Return the [x, y] coordinate for the center point of the cell that contains the specified text.  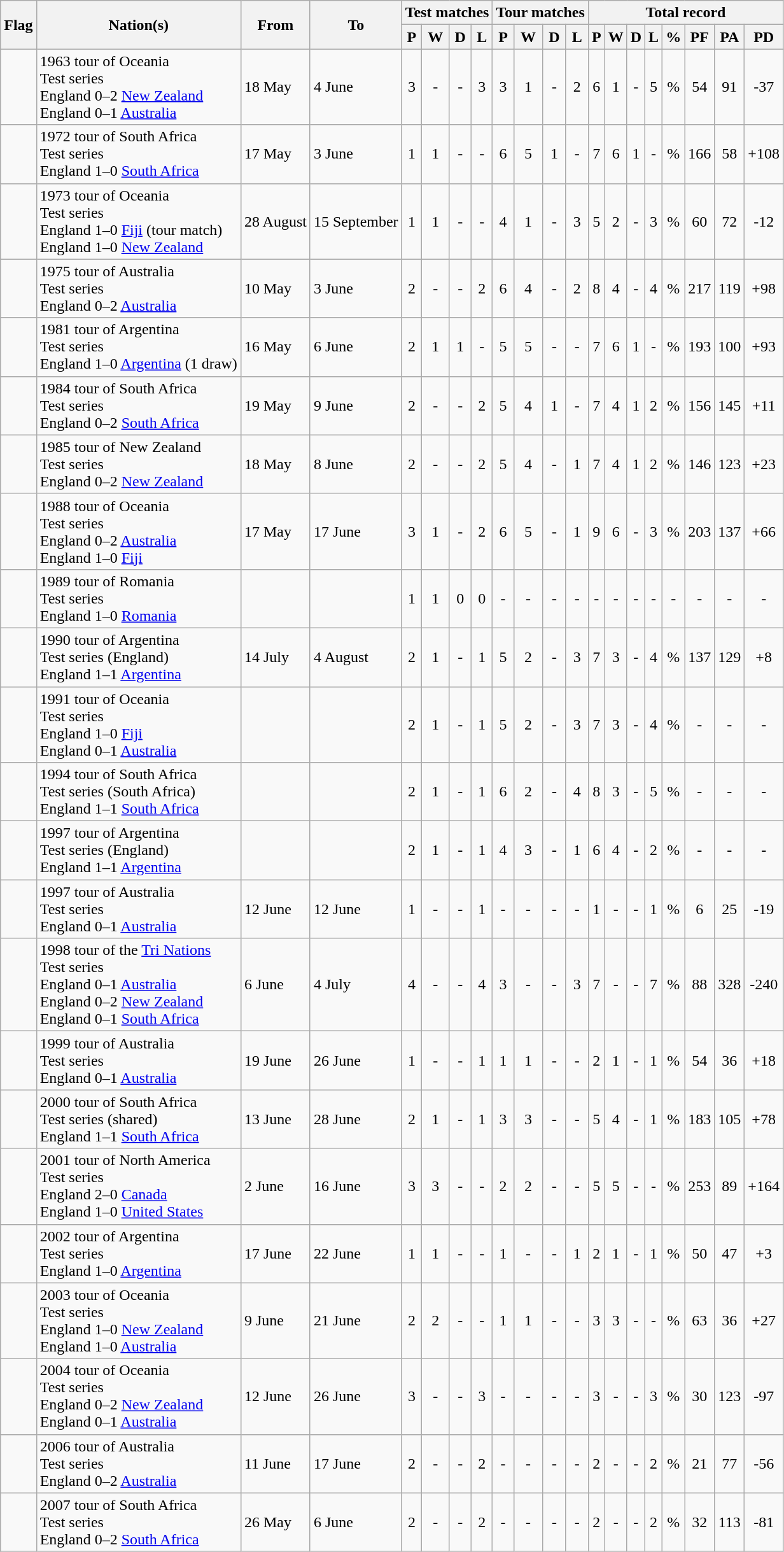
PF [700, 37]
1997 tour of Argentina Test series (England)England 1–1 Argentina [139, 850]
58 [729, 154]
-240 [764, 985]
21 June [356, 1320]
2007 tour of South Africa Test seriesEngland 0–2 South Africa [139, 1522]
1994 tour of South Africa Test series (South Africa)England 1–1 South Africa [139, 792]
-19 [764, 909]
Total record [685, 13]
+66 [764, 531]
22 June [356, 1253]
+98 [764, 288]
1988 tour of Oceania Test seriesEngland 0–2 Australia England 1–0 Fiji [139, 531]
203 [700, 531]
129 [729, 657]
60 [700, 222]
146 [700, 464]
2006 tour of Australia Test seriesEngland 0–2 Australia [139, 1464]
119 [729, 288]
14 July [275, 657]
15 September [356, 222]
253 [700, 1187]
89 [729, 1187]
21 [700, 1464]
105 [729, 1119]
2001 tour of North America Test seriesEngland 2–0 Canada England 1–0 United States [139, 1187]
2003 tour of Oceania Test seriesEngland 1–0 New Zealand England 1–0 Australia [139, 1320]
1963 tour of Oceania Test seriesEngland 0–2 New Zealand England 0–1 Australia [139, 87]
11 June [275, 1464]
193 [700, 347]
10 May [275, 288]
-37 [764, 87]
1972 tour of South Africa Test seriesEngland 1–0 South Africa [139, 154]
28 August [275, 222]
+108 [764, 154]
19 May [275, 406]
100 [729, 347]
+164 [764, 1187]
1984 tour of South Africa Test seriesEngland 0–2 South Africa [139, 406]
183 [700, 1119]
-81 [764, 1522]
+78 [764, 1119]
+18 [764, 1061]
77 [729, 1464]
9 [596, 531]
26 May [275, 1522]
PA [729, 37]
+3 [764, 1253]
156 [700, 406]
113 [729, 1522]
1985 tour of New Zealand Test seriesEngland 0–2 New Zealand [139, 464]
1997 tour of Australia Test seriesEngland 0–1 Australia [139, 909]
88 [700, 985]
1998 tour of the Tri Nations Test seriesEngland 0–1 Australia England 0–2 New Zealand England 0–1 South Africa [139, 985]
50 [700, 1253]
4 June [356, 87]
13 June [275, 1119]
2002 tour of Argentina Test seriesEngland 1–0 Argentina [139, 1253]
Flag [18, 25]
16 June [356, 1187]
1990 tour of Argentina Test series (England)England 1–1 Argentina [139, 657]
32 [700, 1522]
28 June [356, 1119]
145 [729, 406]
+27 [764, 1320]
Tour matches [540, 13]
91 [729, 87]
16 May [275, 347]
1989 tour of Romania Test seriesEngland 1–0 Romania [139, 598]
47 [729, 1253]
2 June [275, 1187]
-97 [764, 1397]
4 July [356, 985]
1999 tour of Australia Test seriesEngland 0–1 Australia [139, 1061]
328 [729, 985]
2004 tour of Oceania Test seriesEngland 0–2 New Zealand England 0–1 Australia [139, 1397]
-56 [764, 1464]
8 June [356, 464]
4 August [356, 657]
30 [700, 1397]
1973 tour of Oceania Test seriesEngland 1–0 Fiji (tour match) England 1–0 New Zealand [139, 222]
From [275, 25]
1991 tour of Oceania Test seriesEngland 1–0 FijiEngland 0–1 Australia [139, 724]
25 [729, 909]
Nation(s) [139, 25]
+23 [764, 464]
1975 tour of Australia Test seriesEngland 0–2 Australia [139, 288]
+11 [764, 406]
72 [729, 222]
2000 tour of South Africa Test series (shared)England 1–1 South Africa [139, 1119]
+8 [764, 657]
19 June [275, 1061]
63 [700, 1320]
To [356, 25]
1981 tour of Argentina Test seriesEngland 1–0 Argentina (1 draw) [139, 347]
217 [700, 288]
-12 [764, 222]
Test matches [447, 13]
+93 [764, 347]
PD [764, 37]
166 [700, 154]
